Detect which cell encompasses the target text, then output its (X, Y) center coordinate. 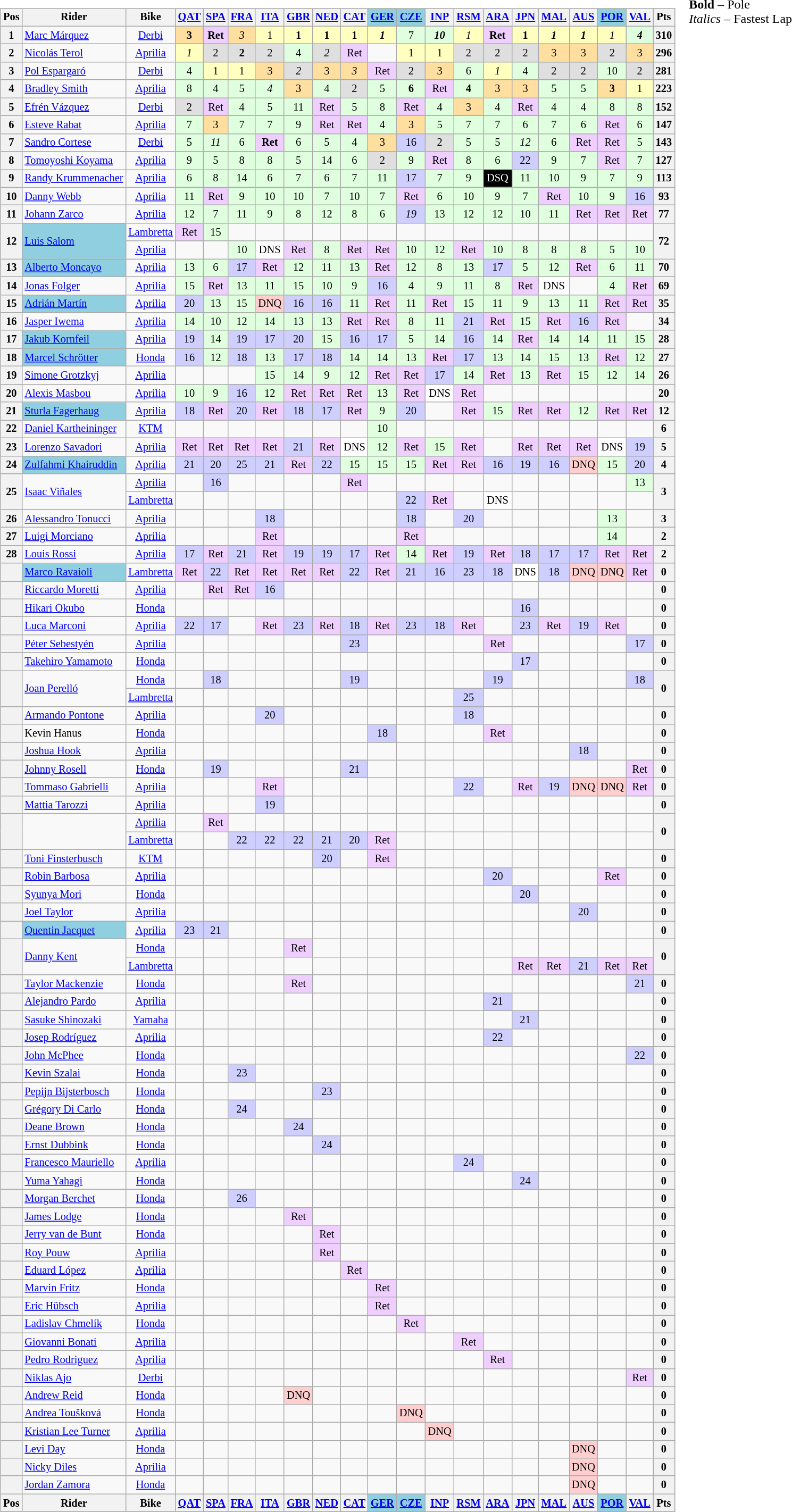
Sasuke Shinozaki (73, 1020)
Esteve Rabat (73, 125)
Marvin Fritz (73, 1288)
Quentin Jacquet (73, 930)
Louis Rossi (73, 554)
152 (664, 107)
Zulfahmi Khairuddin (73, 465)
Luigi Morciano (73, 537)
Armando Pontone (73, 715)
147 (664, 125)
Mattia Tarozzi (73, 805)
Marco Ravaioli (73, 572)
Alessandro Tonucci (73, 519)
69 (664, 286)
Isaac Viñales (73, 491)
Jasper Iwema (73, 322)
Yuma Yahagi (73, 1181)
Nicolás Terol (73, 53)
Deane Brown (73, 1127)
Jonas Folger (73, 286)
281 (664, 71)
James Lodge (73, 1217)
Marcel Schrötter (73, 357)
143 (664, 143)
Joel Taylor (73, 912)
Kevin Szalai (73, 1073)
70 (664, 268)
Kevin Hanus (73, 733)
Andrew Reid (73, 1396)
Alejandro Pardo (73, 1002)
296 (664, 53)
Takehiro Yamamoto (73, 662)
Pol Espargaró (73, 71)
35 (664, 304)
Kristian Lee Turner (73, 1431)
Andrea Toušková (73, 1414)
Josep Rodríguez (73, 1038)
Lorenzo Savadori (73, 447)
113 (664, 179)
Péter Sebestyén (73, 644)
Grégory Di Carlo (73, 1109)
Niklas Ajo (73, 1378)
Alberto Moncayo (73, 268)
Riccardo Moretti (73, 590)
Johnny Rosell (73, 769)
Luca Marconi (73, 626)
Nicky Diles (73, 1467)
Robin Barbosa (73, 876)
Levi Day (73, 1449)
Jakub Kornfeil (73, 339)
Luis Salom (73, 241)
DSQ (497, 179)
Roy Pouw (73, 1252)
Ladislav Chmelík (73, 1324)
Efrén Vázquez (73, 107)
72 (664, 241)
Tomoyoshi Koyama (73, 161)
Morgan Berchet (73, 1199)
Eduard López (73, 1271)
Syunya Mori (73, 895)
Randy Krummenacher (73, 179)
Yamaha (150, 1020)
93 (664, 196)
Tommaso Gabrielli (73, 787)
Francesco Mauriello (73, 1163)
Hikari Okubo (73, 608)
Danny Webb (73, 196)
Joshua Hook (73, 751)
Eric Hübsch (73, 1306)
Simone Grotzkyj (73, 375)
Ernst Dubbink (73, 1145)
Giovanni Bonati (73, 1342)
Daniel Kartheininger (73, 429)
Johann Zarco (73, 214)
Alexis Masbou (73, 393)
Bradley Smith (73, 89)
Danny Kent (73, 957)
Adrián Martín (73, 304)
34 (664, 322)
Jordan Zamora (73, 1485)
Jerry van de Bunt (73, 1234)
223 (664, 89)
Pedro Rodriguez (73, 1360)
77 (664, 214)
127 (664, 161)
Taylor Mackenzie (73, 984)
Marc Márquez (73, 35)
Toni Finsterbusch (73, 858)
Joan Perelló (73, 688)
310 (664, 35)
Pepijn Bijsterbosch (73, 1091)
Sturla Fagerhaug (73, 411)
John McPhee (73, 1056)
Sandro Cortese (73, 143)
